Capture the cell that displays the provided text and extract its [x, y] central coordinate. 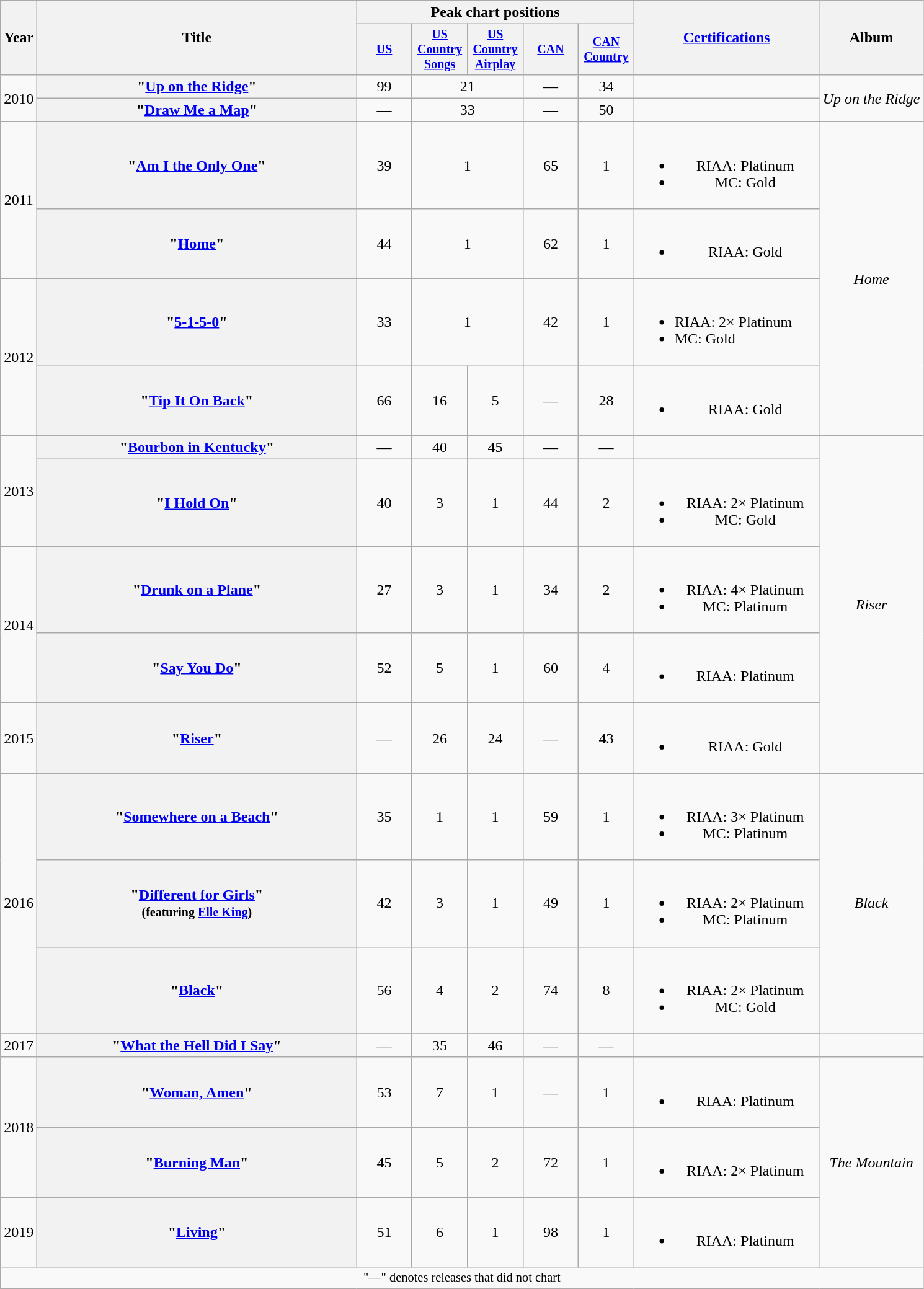
2011 [19, 200]
"I Hold On" [197, 503]
"Drunk on a Plane" [197, 590]
"Different for Girls" (featuring Elle King) [197, 903]
US Country Airplay [495, 50]
"5-1-5-0" [197, 322]
"Riser" [197, 738]
26 [439, 738]
59 [551, 817]
50 [606, 110]
2016 [19, 903]
RIAA: PlatinumMC: Gold [727, 165]
52 [384, 668]
2013 [19, 491]
43 [606, 738]
RIAA: 3× PlatinumMC: Platinum [727, 817]
53 [384, 1092]
"Woman, Amen" [197, 1092]
65 [551, 165]
Black [871, 903]
"Bourbon in Kentucky" [197, 448]
"Black" [197, 990]
The Mountain [871, 1162]
39 [384, 165]
2010 [19, 98]
Certifications [727, 38]
2019 [19, 1233]
US Country Songs [439, 50]
2014 [19, 625]
Peak chart positions [495, 12]
US [384, 50]
21 [468, 86]
8 [606, 990]
"Am I the Only One" [197, 165]
CAN Country [606, 50]
2018 [19, 1127]
62 [551, 243]
6 [439, 1233]
"Say You Do" [197, 668]
72 [551, 1162]
Album [871, 38]
Home [871, 278]
Up on the Ridge [871, 98]
46 [495, 1045]
2012 [19, 357]
56 [384, 990]
66 [384, 401]
28 [606, 401]
51 [384, 1233]
RIAA: 2× Platinum [727, 1162]
Year [19, 38]
"What the Hell Did I Say" [197, 1045]
CAN [551, 50]
98 [551, 1233]
60 [551, 668]
49 [551, 903]
"Up on the Ridge" [197, 86]
"Tip It On Back" [197, 401]
"Burning Man" [197, 1162]
"Living" [197, 1233]
99 [384, 86]
"Somewhere on a Beach" [197, 817]
27 [384, 590]
74 [551, 990]
RIAA: 2× PlatinumMC: Platinum [727, 903]
RIAA: 4× PlatinumMC: Platinum [727, 590]
"Draw Me a Map" [197, 110]
"Home" [197, 243]
7 [439, 1092]
24 [495, 738]
Title [197, 38]
2015 [19, 738]
2017 [19, 1045]
"—" denotes releases that did not chart [462, 1278]
Riser [871, 605]
16 [439, 401]
